Return (X, Y) of the center of cell containing provided text 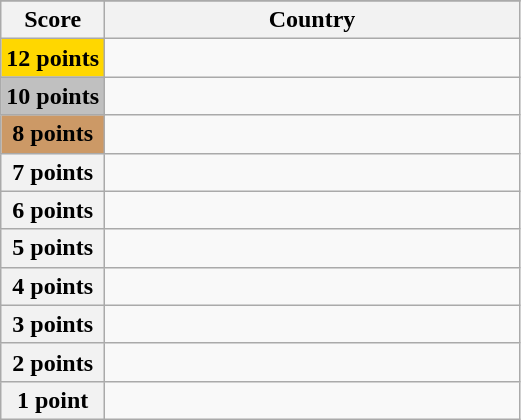
6 points (53, 210)
2 points (53, 362)
Score (53, 20)
8 points (53, 134)
10 points (53, 96)
5 points (53, 248)
1 point (53, 400)
Country (312, 20)
12 points (53, 58)
3 points (53, 324)
7 points (53, 172)
4 points (53, 286)
